Identify which cell holds the provided text, then report its [X, Y] central coordinate. 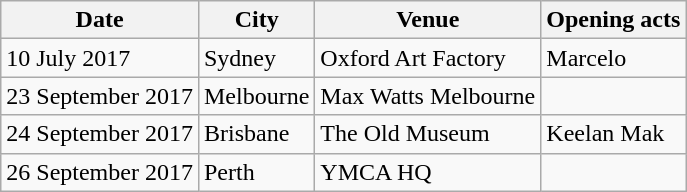
Perth [256, 172]
City [256, 20]
Sydney [256, 58]
Venue [428, 20]
26 September 2017 [100, 172]
YMCA HQ [428, 172]
Keelan Mak [614, 134]
Max Watts Melbourne [428, 96]
23 September 2017 [100, 96]
Opening acts [614, 20]
10 July 2017 [100, 58]
Date [100, 20]
24 September 2017 [100, 134]
The Old Museum [428, 134]
Marcelo [614, 58]
Melbourne [256, 96]
Brisbane [256, 134]
Oxford Art Factory [428, 58]
